Provide the [x, y] coordinate of the cell's center where the given text is located.  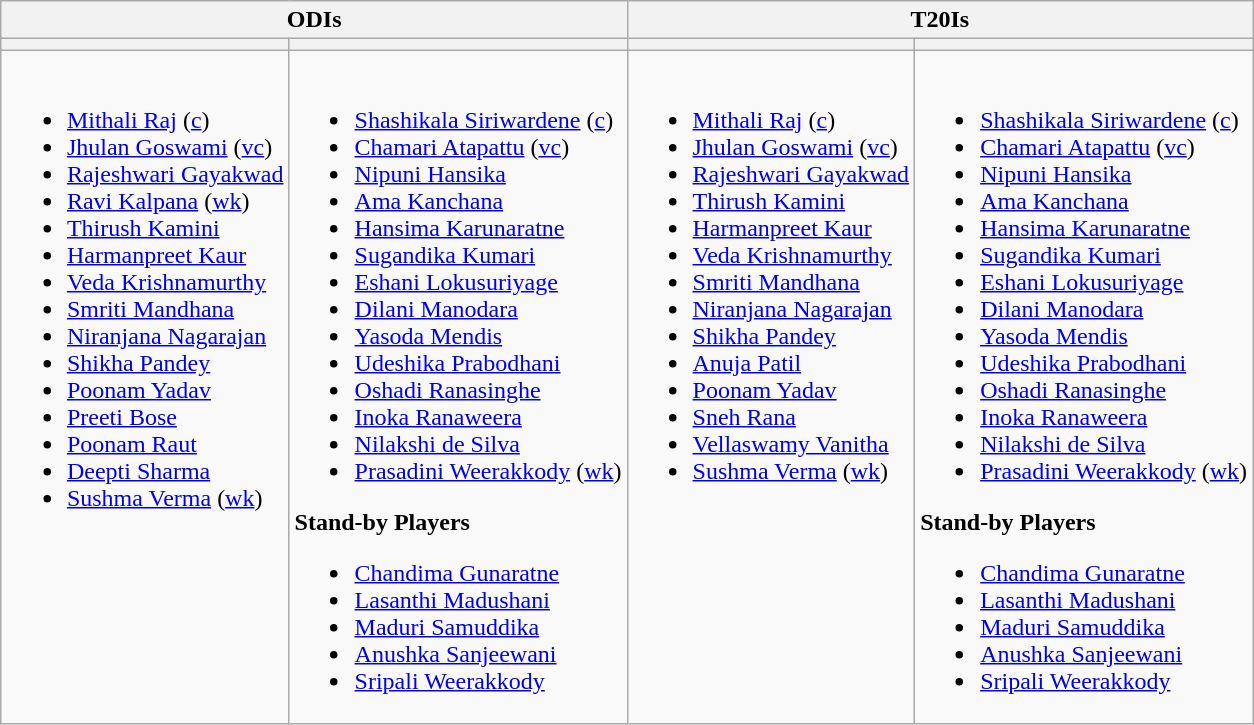
ODIs [314, 20]
T20Is [940, 20]
